From the cell containing the given text, extract its center point as [x, y] coordinate. 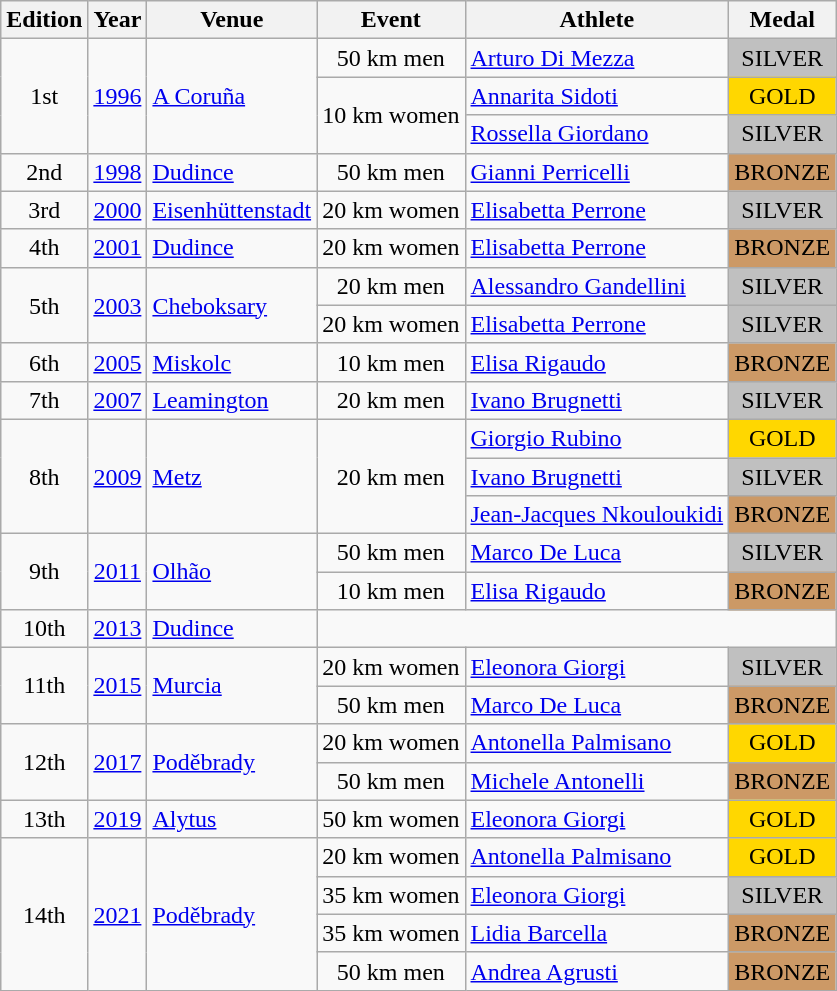
2003 [118, 305]
1996 [118, 96]
Cheboksary [232, 305]
2007 [118, 400]
2nd [44, 172]
Event [391, 20]
2013 [118, 629]
Gianni Perricelli [597, 172]
2019 [118, 819]
2009 [118, 476]
13th [44, 819]
8th [44, 476]
50 km women [391, 819]
5th [44, 305]
Year [118, 20]
2005 [118, 362]
11th [44, 686]
9th [44, 572]
Rossella Giordano [597, 134]
Leamington [232, 400]
2011 [118, 572]
6th [44, 362]
Giorgio Rubino [597, 438]
1998 [118, 172]
Metz [232, 476]
2017 [118, 762]
Olhão [232, 572]
14th [44, 914]
2001 [118, 248]
10th [44, 629]
Arturo Di Mezza [597, 58]
Andrea Agrusti [597, 971]
4th [44, 248]
3rd [44, 210]
1st [44, 96]
Medal [782, 20]
A Coruña [232, 96]
Murcia [232, 686]
Eisenhüttenstadt [232, 210]
Michele Antonelli [597, 781]
7th [44, 400]
Edition [44, 20]
12th [44, 762]
Miskolc [232, 362]
2000 [118, 210]
Athlete [597, 20]
Jean-Jacques Nkouloukidi [597, 515]
Alytus [232, 819]
2021 [118, 914]
2015 [118, 686]
Venue [232, 20]
Lidia Barcella [597, 933]
Annarita Sidoti [597, 96]
Alessandro Gandellini [597, 286]
10 km women [391, 115]
